Identify which cell holds the provided text, then report its (X, Y) central coordinate. 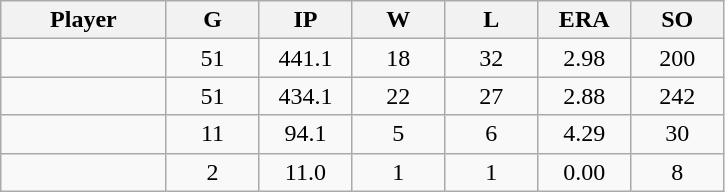
5 (398, 134)
2.88 (584, 96)
27 (492, 96)
18 (398, 58)
IP (306, 20)
8 (678, 172)
Player (84, 20)
22 (398, 96)
W (398, 20)
2.98 (584, 58)
6 (492, 134)
434.1 (306, 96)
2 (212, 172)
441.1 (306, 58)
11 (212, 134)
4.29 (584, 134)
ERA (584, 20)
SO (678, 20)
94.1 (306, 134)
200 (678, 58)
G (212, 20)
32 (492, 58)
30 (678, 134)
L (492, 20)
242 (678, 96)
0.00 (584, 172)
11.0 (306, 172)
